Determine the (x, y) coordinate at the center of the cell enclosing the given text.  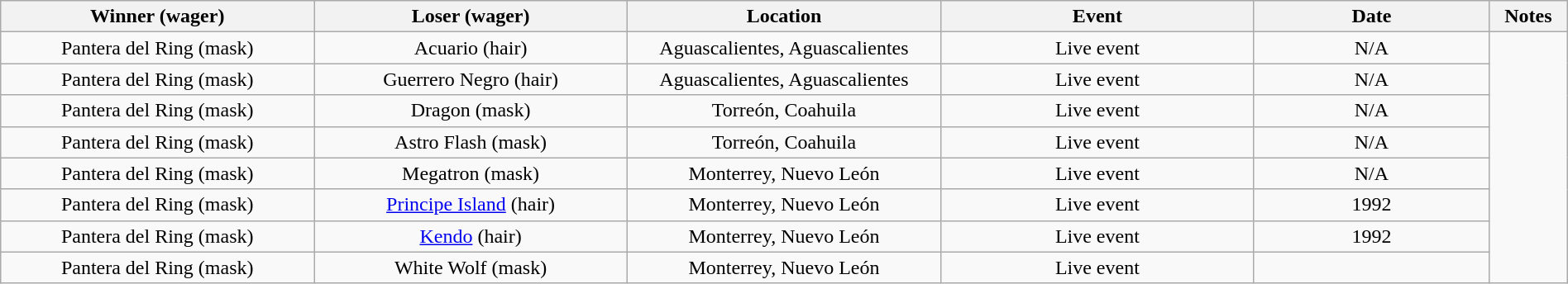
Astro Flash (mask) (471, 142)
Guerrero Negro (hair) (471, 79)
Principe Island (hair) (471, 205)
Dragon (mask) (471, 111)
White Wolf (mask) (471, 267)
Location (784, 17)
Acuario (hair) (471, 48)
Loser (wager) (471, 17)
Winner (wager) (157, 17)
Event (1097, 17)
Date (1371, 17)
Megatron (mask) (471, 173)
Notes (1528, 17)
Kendo (hair) (471, 236)
